Locate the cell with the specified text and output its (x, y) center coordinate. 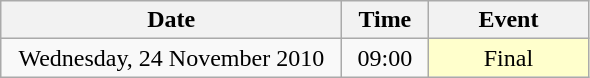
Final (508, 58)
09:00 (385, 58)
Wednesday, 24 November 2010 (172, 58)
Time (385, 20)
Date (172, 20)
Event (508, 20)
